From the cell containing the given text, extract its center point as [X, Y] coordinate. 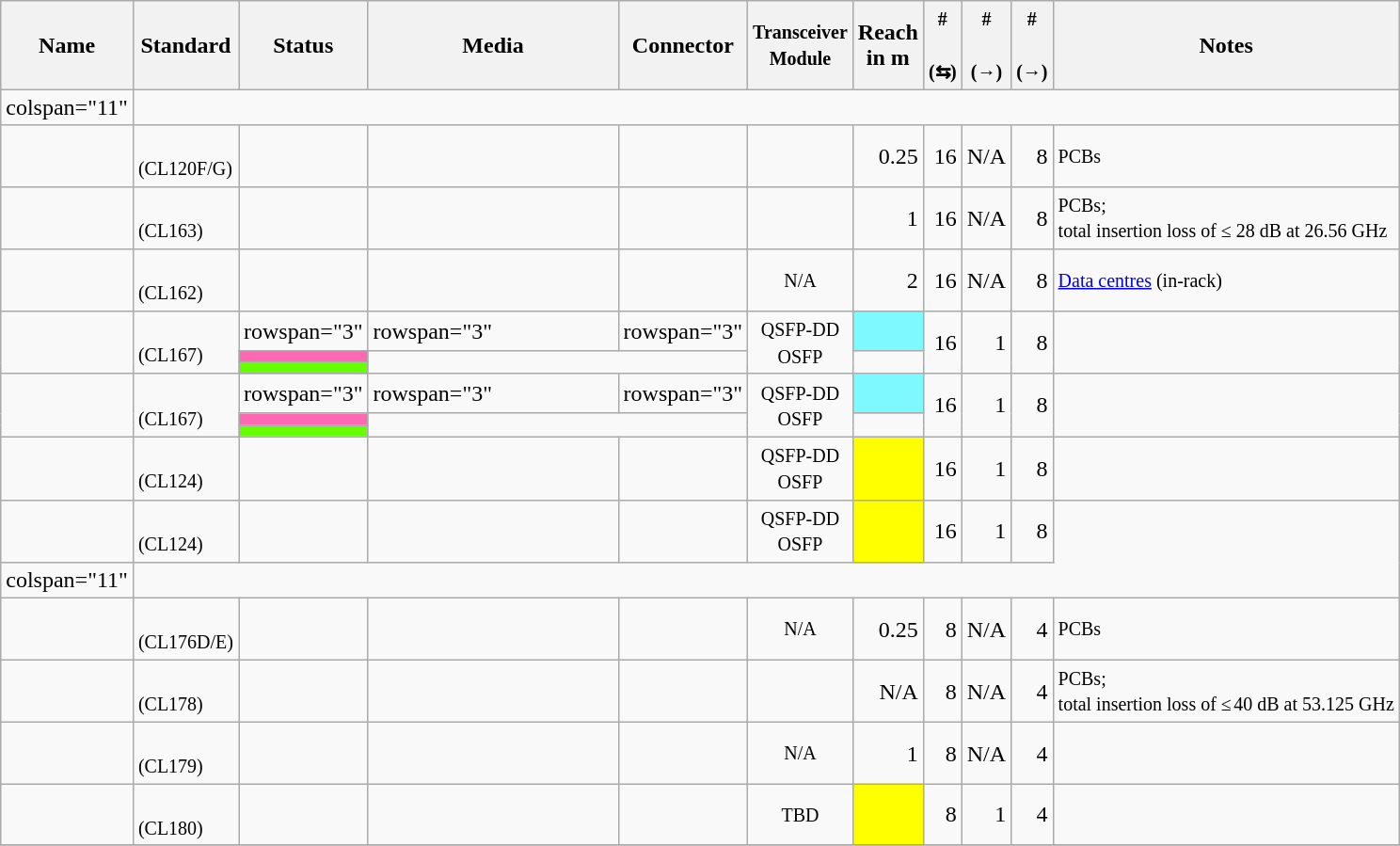
(CL162) [185, 280]
(CL163) [185, 218]
PCBs;total insertion loss of ≤ 40 dB at 53.125 GHz [1226, 691]
Data centres (in-rack) [1226, 280]
(CL178) [185, 691]
Standard [185, 45]
PCBs;total insertion loss of ≤ 28 dB at 26.56 GHz [1226, 218]
Name [68, 45]
Media [493, 45]
2 [888, 280]
Status [304, 45]
Notes [1226, 45]
Connector [683, 45]
(CL176D/E) [185, 629]
(CL180) [185, 815]
(CL179) [185, 753]
TBD [801, 815]
#(⇆) [943, 45]
Reachin m [888, 45]
TransceiverModule [801, 45]
(CL120F/G) [185, 156]
